Provide the (x, y) coordinate of the cell's center where the given text is located.  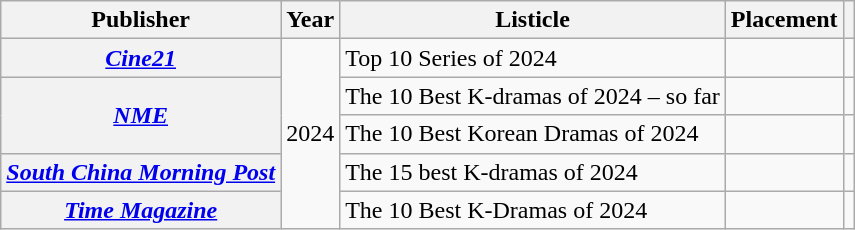
NME (141, 115)
The 10 Best K-Dramas of 2024 (533, 210)
Cine21 (141, 58)
2024 (310, 134)
Publisher (141, 20)
Listicle (533, 20)
Year (310, 20)
South China Morning Post (141, 172)
Placement (784, 20)
Time Magazine (141, 210)
The 15 best K-dramas of 2024 (533, 172)
The 10 Best Korean Dramas of 2024 (533, 134)
Top 10 Series of 2024 (533, 58)
The 10 Best K-dramas of 2024 – so far (533, 96)
